Provide the (x, y) coordinate of the cell's center where the given text is located.  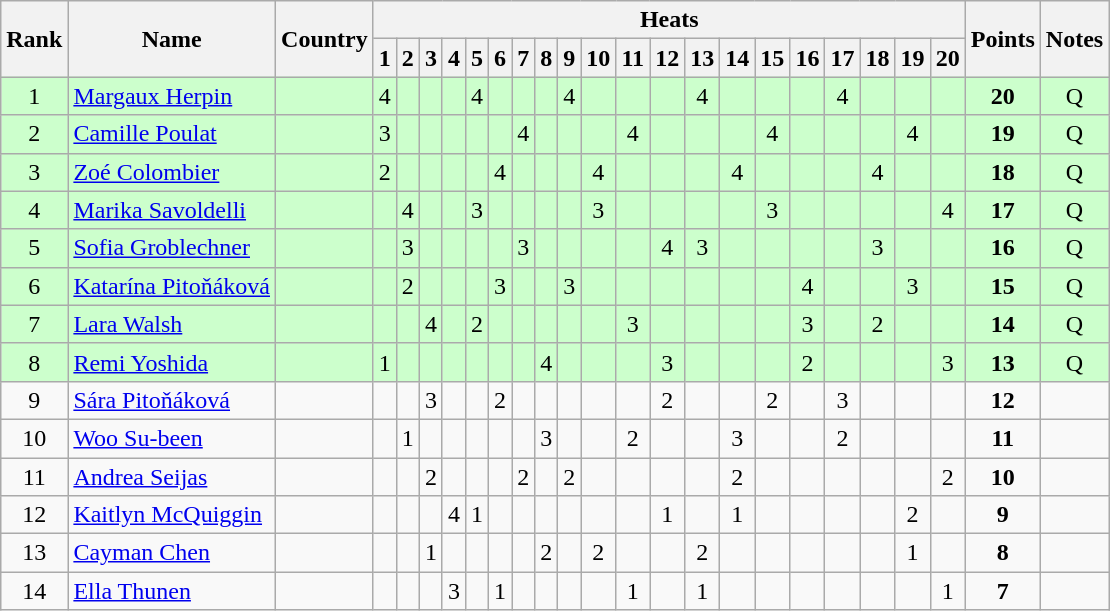
Country (325, 39)
Heats (669, 20)
Zoé Colombier (172, 172)
Camille Poulat (172, 134)
Ella Thunen (172, 591)
Woo Su-been (172, 438)
Sára Pitoňáková (172, 400)
Notes (1074, 39)
Kaitlyn McQuiggin (172, 515)
Margaux Herpin (172, 96)
Katarína Pitoňáková (172, 286)
Cayman Chen (172, 553)
Sofia Groblechner (172, 248)
Rank (34, 39)
Lara Walsh (172, 324)
Name (172, 39)
Marika Savoldelli (172, 210)
Andrea Seijas (172, 477)
Remi Yoshida (172, 362)
Points (1002, 39)
